Return [X, Y] of the center of cell containing provided text 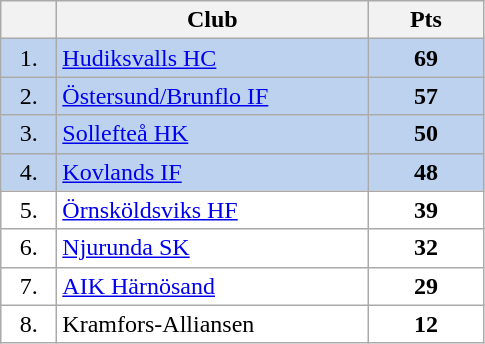
8. [29, 324]
7. [29, 286]
48 [426, 172]
32 [426, 248]
50 [426, 134]
AIK Härnösand [212, 286]
39 [426, 210]
Kramfors-Alliansen [212, 324]
57 [426, 96]
Njurunda SK [212, 248]
Östersund/Brunflo IF [212, 96]
Hudiksvalls HC [212, 58]
Sollefteå HK [212, 134]
4. [29, 172]
2. [29, 96]
3. [29, 134]
12 [426, 324]
Pts [426, 20]
29 [426, 286]
Club [212, 20]
1. [29, 58]
5. [29, 210]
69 [426, 58]
Kovlands IF [212, 172]
Örnsköldsviks HF [212, 210]
6. [29, 248]
